Locate the cell with the specified text and output its [x, y] center coordinate. 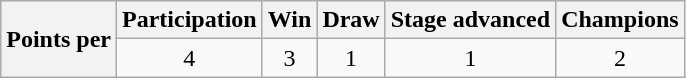
Champions [620, 20]
4 [189, 58]
Stage advanced [470, 20]
Draw [351, 20]
2 [620, 58]
3 [290, 58]
Participation [189, 20]
Points per [59, 39]
Win [290, 20]
